Pinpoint the cell where the given text exists, returning its [X, Y] midpoint coordinate. 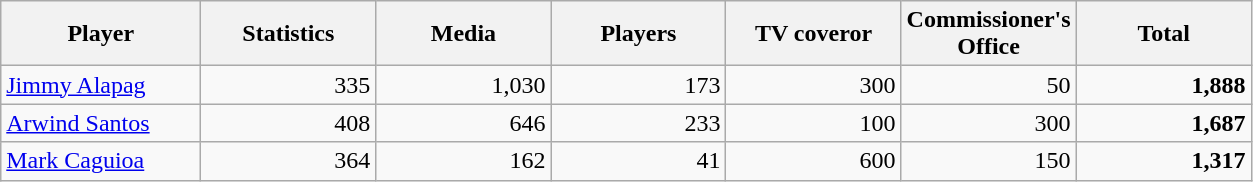
TV coveror [814, 34]
Player [101, 34]
1,030 [464, 85]
335 [288, 85]
600 [814, 161]
Mark Caguioa [101, 161]
100 [814, 123]
Statistics [288, 34]
364 [288, 161]
Players [638, 34]
Media [464, 34]
1,687 [1164, 123]
150 [988, 161]
233 [638, 123]
162 [464, 161]
1,317 [1164, 161]
Arwind Santos [101, 123]
173 [638, 85]
41 [638, 161]
1,888 [1164, 85]
408 [288, 123]
Total [1164, 34]
Commissioner'sOffice [988, 34]
50 [988, 85]
646 [464, 123]
Jimmy Alapag [101, 85]
